Detect which cell encompasses the target text, then output its (x, y) center coordinate. 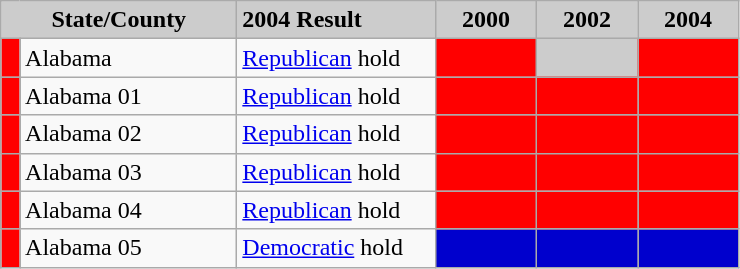
2004 (688, 20)
2004 Result (336, 20)
Alabama (128, 58)
Democratic hold (336, 248)
Alabama 05 (128, 248)
Alabama 02 (128, 134)
State/County (119, 20)
Alabama 03 (128, 172)
Alabama 04 (128, 210)
Alabama 01 (128, 96)
2002 (586, 20)
2000 (486, 20)
